From the cell containing the given text, extract its center point as (X, Y) coordinate. 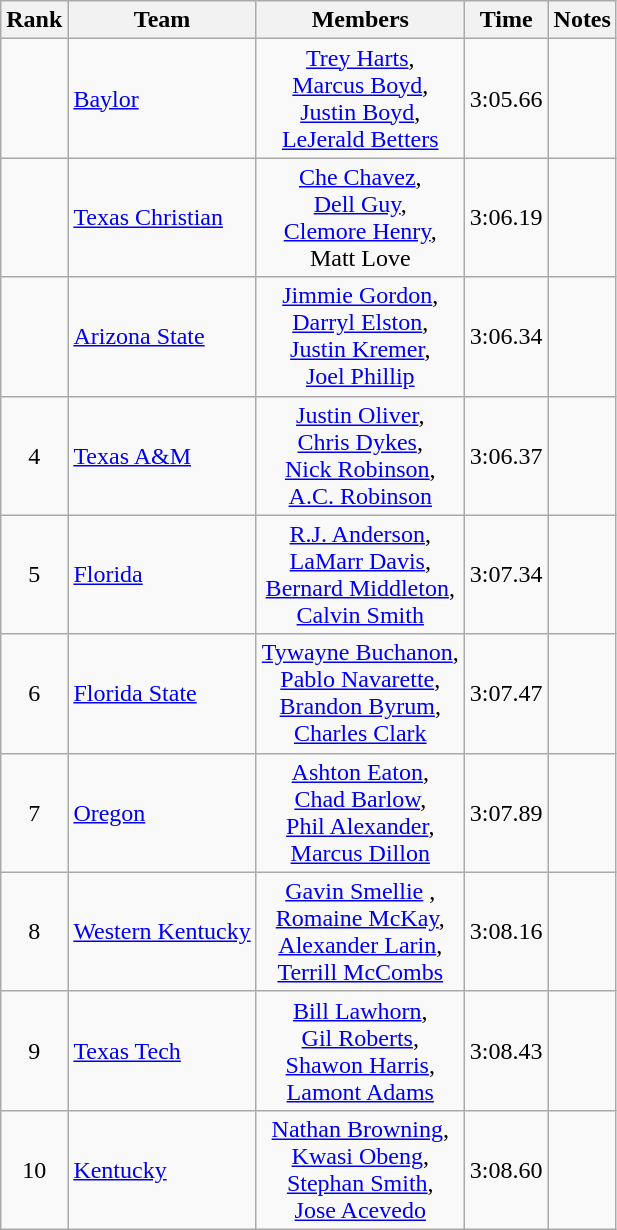
Arizona State (162, 336)
Gavin Smellie ,Romaine McKay,Alexander Larin,Terrill McCombs (360, 932)
Team (162, 20)
10 (34, 1170)
3:07.47 (506, 694)
9 (34, 1050)
Texas Christian (162, 218)
Notes (582, 20)
4 (34, 456)
Bill Lawhorn,Gil Roberts,Shawon Harris,Lamont Adams (360, 1050)
3:08.43 (506, 1050)
Western Kentucky (162, 932)
8 (34, 932)
5 (34, 574)
Justin Oliver,Chris Dykes,Nick Robinson,A.C. Robinson (360, 456)
Time (506, 20)
7 (34, 812)
Che Chavez,Dell Guy,Clemore Henry,Matt Love (360, 218)
Texas Tech (162, 1050)
Florida (162, 574)
Baylor (162, 98)
3:08.16 (506, 932)
Ashton Eaton,Chad Barlow,Phil Alexander,Marcus Dillon (360, 812)
Tywayne Buchanon,Pablo Navarette,Brandon Byrum,Charles Clark (360, 694)
3:06.34 (506, 336)
R.J. Anderson,LaMarr Davis,Bernard Middleton,Calvin Smith (360, 574)
Kentucky (162, 1170)
Oregon (162, 812)
Nathan Browning,Kwasi Obeng,Stephan Smith,Jose Acevedo (360, 1170)
3:05.66 (506, 98)
Florida State (162, 694)
3:07.34 (506, 574)
3:06.19 (506, 218)
3:07.89 (506, 812)
3:06.37 (506, 456)
Members (360, 20)
6 (34, 694)
3:08.60 (506, 1170)
Texas A&M (162, 456)
Jimmie Gordon,Darryl Elston,Justin Kremer,Joel Phillip (360, 336)
Trey Harts,Marcus Boyd,Justin Boyd,LeJerald Betters (360, 98)
Rank (34, 20)
